Pinpoint the cell where the given text exists, returning its [X, Y] midpoint coordinate. 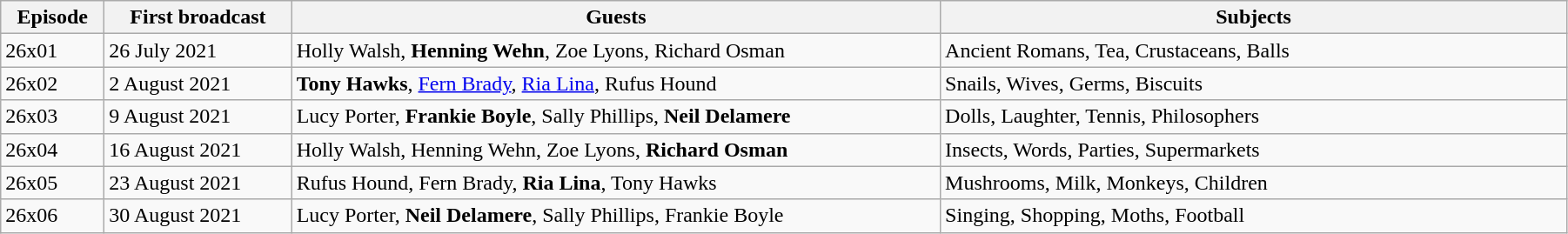
23 August 2021 [198, 183]
Lucy Porter, Neil Delamere, Sally Phillips, Frankie Boyle [616, 216]
Mushrooms, Milk, Monkeys, Children [1254, 183]
30 August 2021 [198, 216]
Singing, Shopping, Moths, Football [1254, 216]
Insects, Words, Parties, Supermarkets [1254, 150]
Subjects [1254, 17]
First broadcast [198, 17]
Tony Hawks, Fern Brady, Ria Lina, Rufus Hound [616, 84]
2 August 2021 [198, 84]
Lucy Porter, Frankie Boyle, Sally Phillips, Neil Delamere [616, 117]
Ancient Romans, Tea, Crustaceans, Balls [1254, 50]
26x04 [52, 150]
16 August 2021 [198, 150]
26x06 [52, 216]
Rufus Hound, Fern Brady, Ria Lina, Tony Hawks [616, 183]
Guests [616, 17]
26x05 [52, 183]
26 July 2021 [198, 50]
Snails, Wives, Germs, Biscuits [1254, 84]
Episode [52, 17]
Dolls, Laughter, Tennis, Philosophers [1254, 117]
26x02 [52, 84]
9 August 2021 [198, 117]
26x03 [52, 117]
26x01 [52, 50]
